Extract the [x, y] coordinate from the center of the cell holding the provided text.  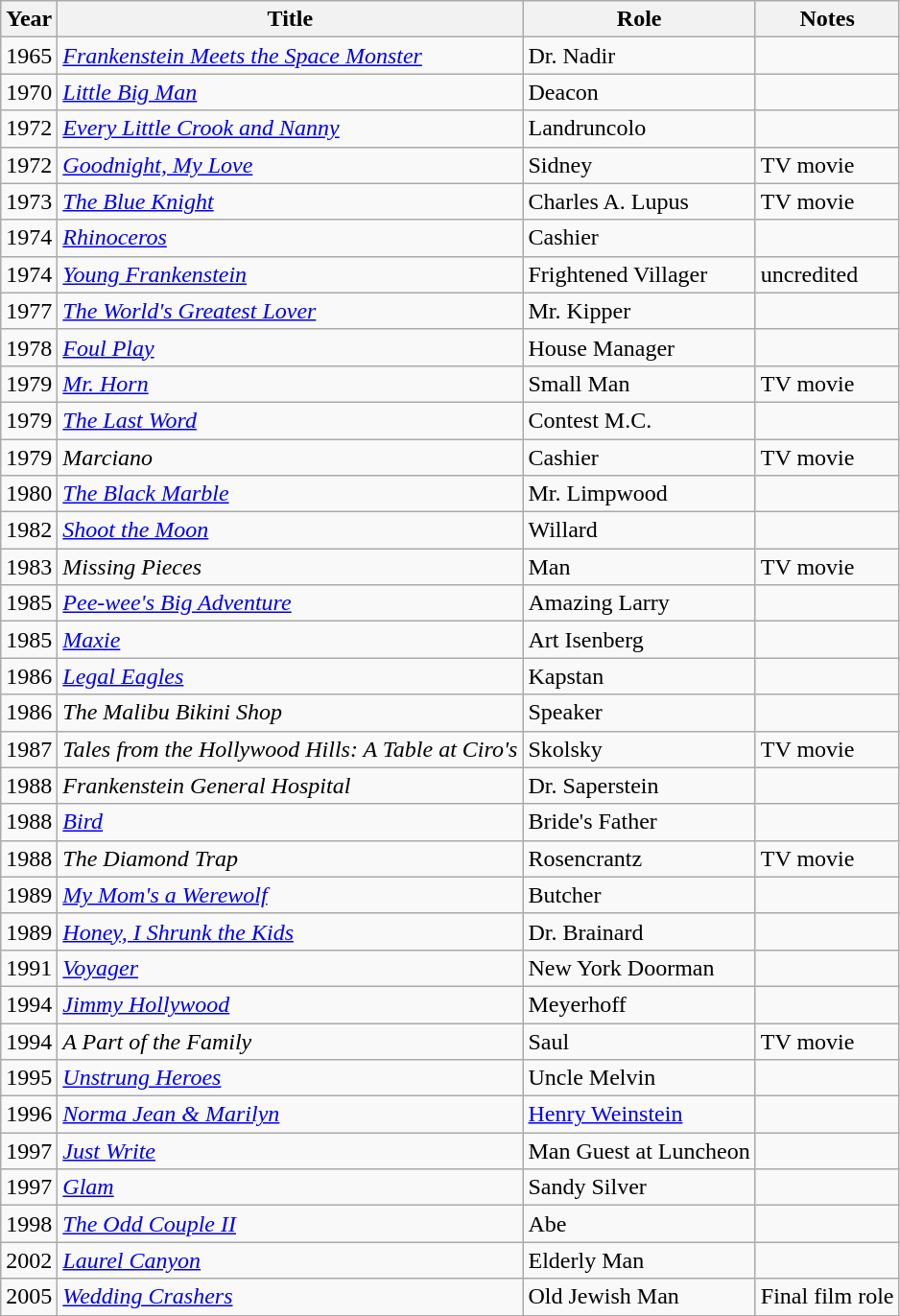
Landruncolo [639, 129]
A Part of the Family [290, 1041]
Voyager [290, 968]
Year [29, 19]
Man [639, 567]
Dr. Saperstein [639, 786]
1977 [29, 311]
Marciano [290, 458]
Henry Weinstein [639, 1115]
Title [290, 19]
The Blue Knight [290, 201]
Art Isenberg [639, 640]
1970 [29, 92]
Shoot the Moon [290, 530]
Abe [639, 1224]
Tales from the Hollywood Hills: A Table at Ciro's [290, 749]
1991 [29, 968]
Sidney [639, 165]
Mr. Limpwood [639, 494]
2005 [29, 1297]
Young Frankenstein [290, 274]
Goodnight, My Love [290, 165]
Glam [290, 1187]
Maxie [290, 640]
Old Jewish Man [639, 1297]
The World's Greatest Lover [290, 311]
Notes [827, 19]
uncredited [827, 274]
Dr. Nadir [639, 56]
Meyerhoff [639, 1004]
Dr. Brainard [639, 931]
Final film role [827, 1297]
Foul Play [290, 347]
Norma Jean & Marilyn [290, 1115]
Mr. Kipper [639, 311]
Deacon [639, 92]
The Malibu Bikini Shop [290, 713]
Willard [639, 530]
Man Guest at Luncheon [639, 1151]
Legal Eagles [290, 676]
The Odd Couple II [290, 1224]
Pee-wee's Big Adventure [290, 603]
Uncle Melvin [639, 1078]
Role [639, 19]
Rosencrantz [639, 858]
The Black Marble [290, 494]
Small Man [639, 384]
1978 [29, 347]
New York Doorman [639, 968]
Sandy Silver [639, 1187]
Charles A. Lupus [639, 201]
1980 [29, 494]
1987 [29, 749]
Bird [290, 822]
Kapstan [639, 676]
Missing Pieces [290, 567]
Jimmy Hollywood [290, 1004]
Every Little Crook and Nanny [290, 129]
Butcher [639, 895]
1982 [29, 530]
Elderly Man [639, 1260]
Laurel Canyon [290, 1260]
1983 [29, 567]
Little Big Man [290, 92]
1965 [29, 56]
Frankenstein General Hospital [290, 786]
My Mom's a Werewolf [290, 895]
1996 [29, 1115]
Amazing Larry [639, 603]
Just Write [290, 1151]
Rhinoceros [290, 238]
2002 [29, 1260]
The Last Word [290, 420]
Bride's Father [639, 822]
Mr. Horn [290, 384]
Contest M.C. [639, 420]
Speaker [639, 713]
Unstrung Heroes [290, 1078]
Wedding Crashers [290, 1297]
1998 [29, 1224]
1973 [29, 201]
1995 [29, 1078]
Frankenstein Meets the Space Monster [290, 56]
The Diamond Trap [290, 858]
Saul [639, 1041]
Honey, I Shrunk the Kids [290, 931]
Frightened Villager [639, 274]
Skolsky [639, 749]
House Manager [639, 347]
